Return the (X, Y) coordinate for the center point of the cell that contains the specified text.  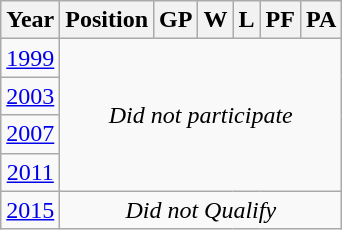
Position (107, 20)
Did not Qualify (201, 210)
Year (30, 20)
2015 (30, 210)
L (246, 20)
2011 (30, 172)
GP (176, 20)
PA (320, 20)
2007 (30, 134)
Did not participate (201, 115)
PF (280, 20)
W (216, 20)
1999 (30, 58)
2003 (30, 96)
